Determine the (X, Y) coordinate at the center of the cell enclosing the given text.  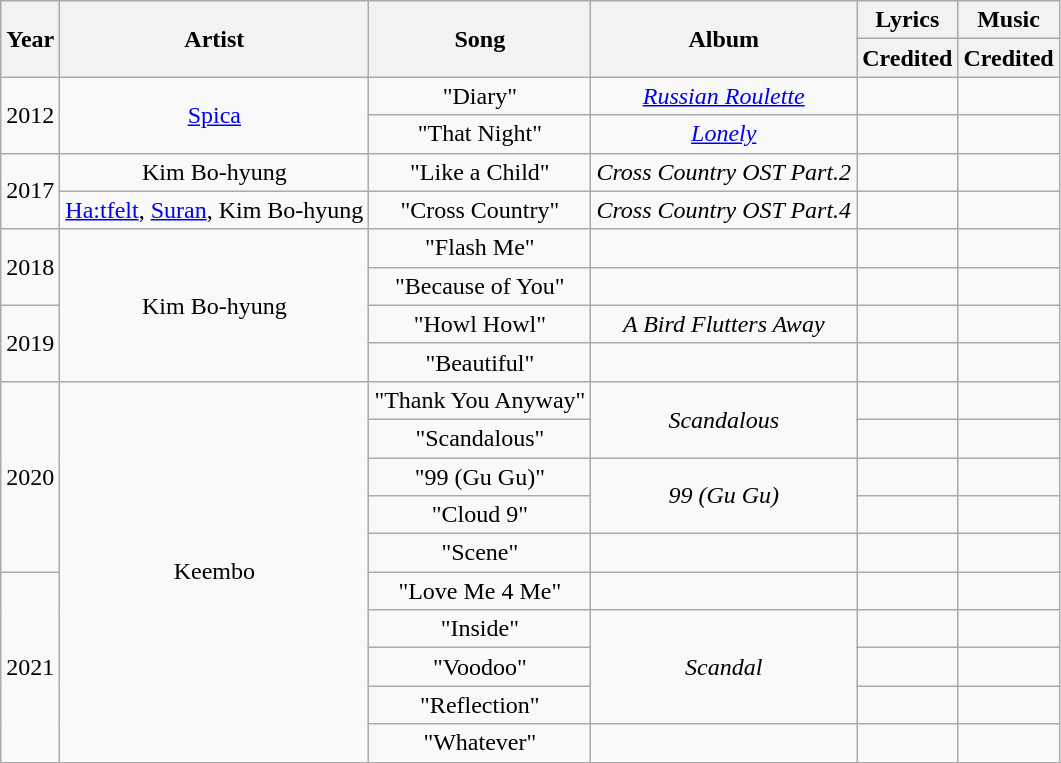
"Flash Me" (480, 248)
"Cross Country" (480, 210)
"99 (Gu Gu)" (480, 477)
"Voodoo" (480, 667)
"That Night" (480, 134)
2018 (30, 267)
Cross Country OST Part.4 (724, 210)
Year (30, 39)
Lonely (724, 134)
Ha:tfelt, Suran, Kim Bo-hyung (214, 210)
Artist (214, 39)
"Like a Child" (480, 172)
"Scene" (480, 553)
"Howl Howl" (480, 324)
2012 (30, 115)
Scandal (724, 667)
Spica (214, 115)
Scandalous (724, 419)
2019 (30, 343)
2020 (30, 476)
Lyrics (908, 20)
"Scandalous" (480, 438)
"Because of You" (480, 286)
Music (1008, 20)
Cross Country OST Part.2 (724, 172)
2021 (30, 667)
"Cloud 9" (480, 515)
"Reflection" (480, 705)
"Whatever" (480, 743)
"Inside" (480, 629)
Song (480, 39)
2017 (30, 191)
"Thank You Anyway" (480, 400)
Keembo (214, 572)
A Bird Flutters Away (724, 324)
Russian Roulette (724, 96)
"Love Me 4 Me" (480, 591)
Album (724, 39)
99 (Gu Gu) (724, 496)
"Diary" (480, 96)
"Beautiful" (480, 362)
